Output the [x, y] coordinate of the center of the cell containing the given text.  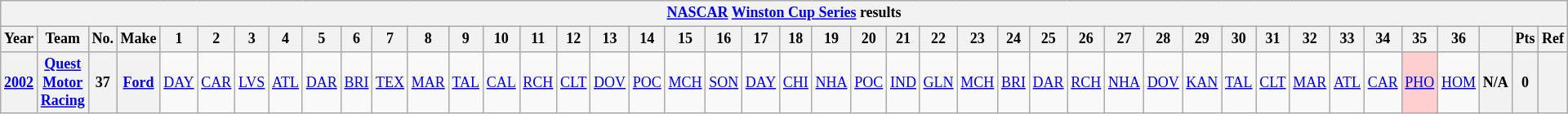
12 [573, 39]
IND [903, 82]
33 [1347, 39]
13 [610, 39]
1 [179, 39]
Year [20, 39]
14 [647, 39]
32 [1310, 39]
6 [356, 39]
CAL [501, 82]
Team [62, 39]
15 [685, 39]
0 [1526, 82]
24 [1014, 39]
20 [869, 39]
22 [938, 39]
7 [390, 39]
KAN [1202, 82]
NASCAR Winston Cup Series results [784, 13]
10 [501, 39]
SON [724, 82]
29 [1202, 39]
27 [1125, 39]
30 [1239, 39]
16 [724, 39]
28 [1163, 39]
11 [538, 39]
N/A [1495, 82]
4 [286, 39]
5 [322, 39]
Pts [1526, 39]
21 [903, 39]
9 [465, 39]
LVS [252, 82]
19 [831, 39]
8 [428, 39]
31 [1272, 39]
2 [216, 39]
CHI [796, 82]
Quest Motor Racing [62, 82]
25 [1049, 39]
GLN [938, 82]
TEX [390, 82]
18 [796, 39]
36 [1459, 39]
17 [760, 39]
Ford [139, 82]
23 [978, 39]
35 [1419, 39]
PHO [1419, 82]
37 [103, 82]
Ref [1553, 39]
3 [252, 39]
34 [1383, 39]
HOM [1459, 82]
Make [139, 39]
No. [103, 39]
2002 [20, 82]
26 [1086, 39]
